Provide the [X, Y] coordinate of the cell's center where the given text is located.  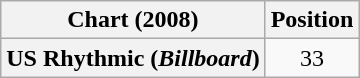
Position [312, 20]
US Rhythmic (Billboard) [133, 58]
33 [312, 58]
Chart (2008) [133, 20]
